Identify which cell holds the provided text, then report its (X, Y) central coordinate. 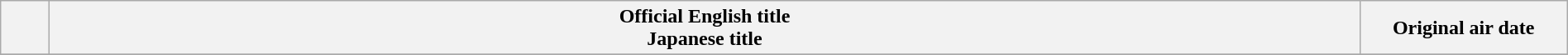
Original air date (1464, 28)
Official English titleJapanese title (705, 28)
